Find where the given text appears and provide that cell's center as (x, y) coordinate. 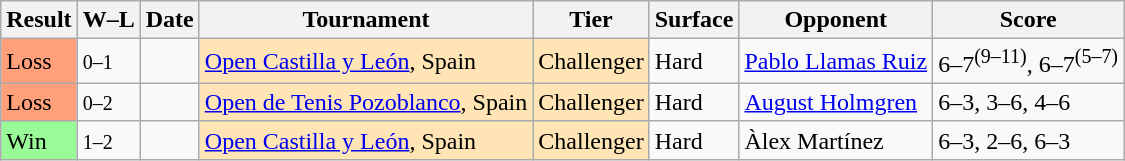
6–3, 2–6, 6–3 (1028, 140)
Àlex Martínez (836, 140)
Date (170, 20)
Win (39, 140)
August Holmgren (836, 102)
Surface (694, 20)
0–1 (108, 62)
0–2 (108, 102)
Tournament (366, 20)
Opponent (836, 20)
Tier (591, 20)
Open de Tenis Pozoblanco, Spain (366, 102)
Result (39, 20)
Score (1028, 20)
W–L (108, 20)
6–3, 3–6, 4–6 (1028, 102)
1–2 (108, 140)
Pablo Llamas Ruiz (836, 62)
6–7(9–11), 6–7(5–7) (1028, 62)
